Capture the cell that displays the provided text and extract its [x, y] central coordinate. 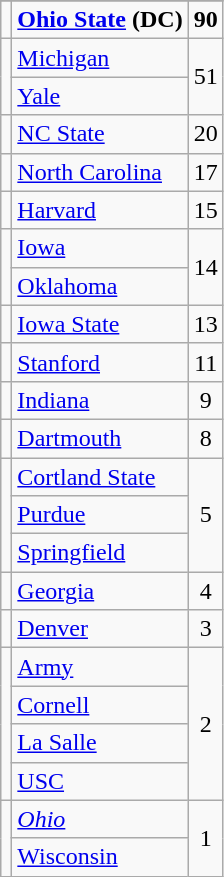
Indiana [100, 400]
Georgia [100, 591]
90 [206, 20]
Dartmouth [100, 438]
3 [206, 629]
51 [206, 77]
Cortland State [100, 477]
14 [206, 267]
1 [206, 838]
USC [100, 781]
Purdue [100, 515]
Cornell [100, 705]
Ohio State (DC) [100, 20]
8 [206, 438]
Army [100, 667]
Stanford [100, 362]
9 [206, 400]
La Salle [100, 743]
4 [206, 591]
Yale [100, 96]
13 [206, 324]
Springfield [100, 553]
Ohio [100, 819]
15 [206, 210]
Michigan [100, 58]
Oklahoma [100, 286]
Denver [100, 629]
11 [206, 362]
5 [206, 515]
17 [206, 172]
North Carolina [100, 172]
Wisconsin [100, 857]
2 [206, 724]
Iowa [100, 248]
Harvard [100, 210]
Iowa State [100, 324]
20 [206, 134]
NC State [100, 134]
